Scan for the cell matching the given text and deliver its (X, Y) coordinate at center. 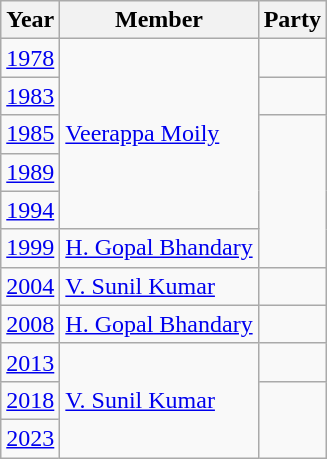
2018 (30, 400)
1994 (30, 210)
Year (30, 20)
2023 (30, 438)
1978 (30, 58)
2008 (30, 324)
1983 (30, 96)
1985 (30, 134)
1989 (30, 172)
Party (292, 20)
2013 (30, 362)
Veerappa Moily (159, 134)
1999 (30, 248)
2004 (30, 286)
Member (159, 20)
